Extract the (X, Y) coordinate from the center of the cell holding the provided text.  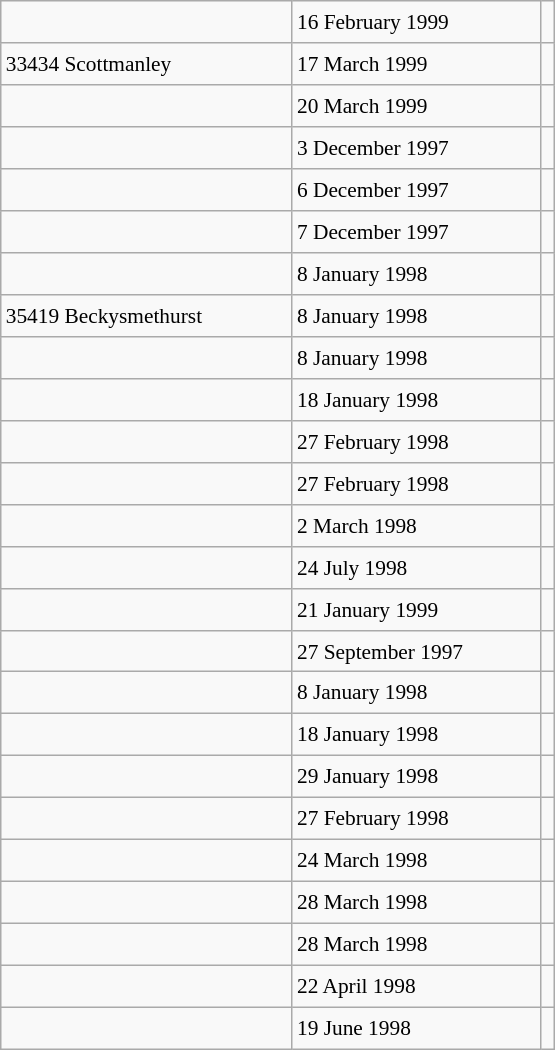
3 December 1997 (416, 148)
35419 Beckysmethurst (146, 316)
24 July 1998 (416, 567)
19 June 1998 (416, 1028)
21 January 1999 (416, 609)
7 December 1997 (416, 232)
16 February 1999 (416, 22)
27 September 1997 (416, 651)
6 December 1997 (416, 190)
24 March 1998 (416, 861)
33434 Scottmanley (146, 64)
22 April 1998 (416, 986)
2 March 1998 (416, 525)
17 March 1999 (416, 64)
20 March 1999 (416, 106)
29 January 1998 (416, 777)
